Search for the cell housing the specified text and yield its (x, y) center coordinate. 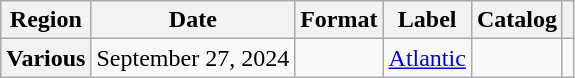
Region (46, 20)
September 27, 2024 (193, 58)
Atlantic (427, 58)
Various (46, 58)
Label (427, 20)
Catalog (516, 20)
Format (339, 20)
Date (193, 20)
